Extract the (X, Y) coordinate from the center of the cell holding the provided text.  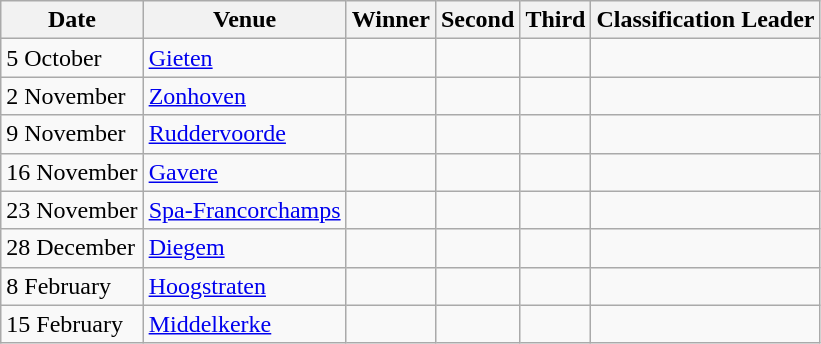
Second (477, 20)
2 November (72, 96)
Venue (244, 20)
Middelkerke (244, 324)
Gieten (244, 58)
28 December (72, 248)
Hoogstraten (244, 286)
Gavere (244, 172)
9 November (72, 134)
Classification Leader (706, 20)
23 November (72, 210)
Date (72, 20)
Third (556, 20)
Spa-Francorchamps (244, 210)
Diegem (244, 248)
Ruddervoorde (244, 134)
5 October (72, 58)
15 February (72, 324)
8 February (72, 286)
Zonhoven (244, 96)
16 November (72, 172)
Winner (390, 20)
